Determine the (x, y) coordinate at the center of the cell enclosing the given text.  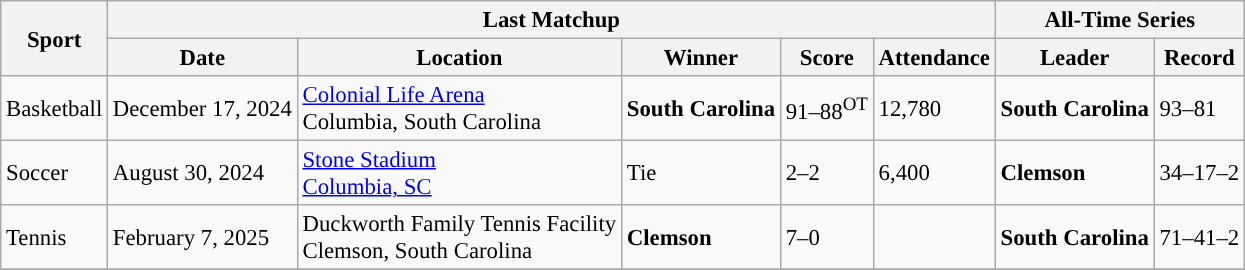
Stone StadiumColumbia, SC (459, 174)
93–81 (1199, 108)
Record (1199, 58)
Basketball (54, 108)
Soccer (54, 174)
Duckworth Family Tennis FacilityClemson, South Carolina (459, 238)
August 30, 2024 (203, 174)
Last Matchup (552, 20)
Score (826, 58)
71–41–2 (1199, 238)
Date (203, 58)
February 7, 2025 (203, 238)
All-Time Series (1120, 20)
7–0 (826, 238)
Location (459, 58)
34–17–2 (1199, 174)
Winner (700, 58)
12,780 (934, 108)
2–2 (826, 174)
Tennis (54, 238)
Attendance (934, 58)
6,400 (934, 174)
91–88OT (826, 108)
Sport (54, 38)
Tie (700, 174)
December 17, 2024 (203, 108)
Colonial Life ArenaColumbia, South Carolina (459, 108)
Leader (1074, 58)
